Identify which cell holds the provided text, then report its (x, y) central coordinate. 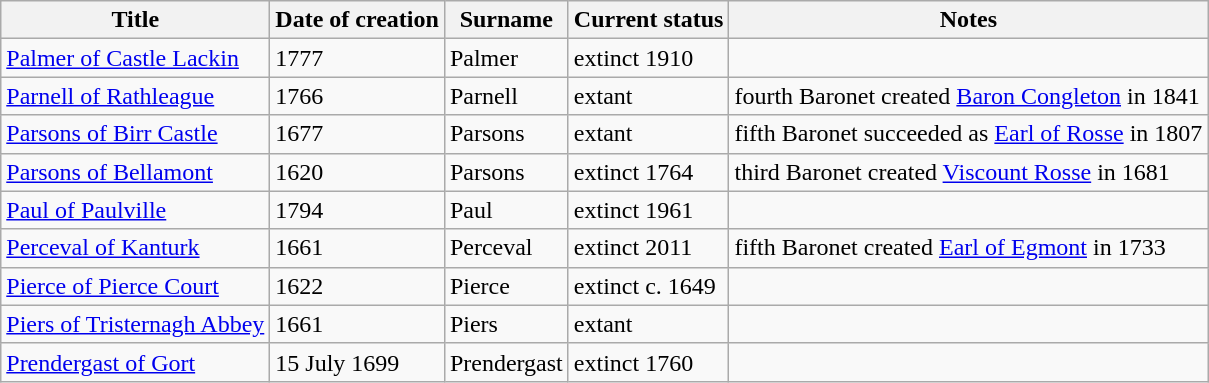
Perceval of Kanturk (136, 248)
Paul (506, 210)
extinct 1760 (648, 362)
Current status (648, 20)
Parnell (506, 96)
1794 (358, 210)
Pierce of Pierce Court (136, 286)
Palmer of Castle Lackin (136, 58)
Notes (968, 20)
1766 (358, 96)
Surname (506, 20)
extinct 1961 (648, 210)
Piers (506, 324)
fifth Baronet succeeded as Earl of Rosse in 1807 (968, 134)
Date of creation (358, 20)
extinct 1764 (648, 172)
third Baronet created Viscount Rosse in 1681 (968, 172)
1777 (358, 58)
extinct 1910 (648, 58)
Perceval (506, 248)
extinct c. 1649 (648, 286)
Parsons of Bellamont (136, 172)
1677 (358, 134)
Palmer (506, 58)
Parnell of Rathleague (136, 96)
1622 (358, 286)
1620 (358, 172)
fifth Baronet created Earl of Egmont in 1733 (968, 248)
Piers of Tristernagh Abbey (136, 324)
fourth Baronet created Baron Congleton in 1841 (968, 96)
Title (136, 20)
Prendergast (506, 362)
15 July 1699 (358, 362)
Parsons of Birr Castle (136, 134)
Pierce (506, 286)
Prendergast of Gort (136, 362)
extinct 2011 (648, 248)
Paul of Paulville (136, 210)
